Provide the [X, Y] coordinate of the cell's center where the given text is located.  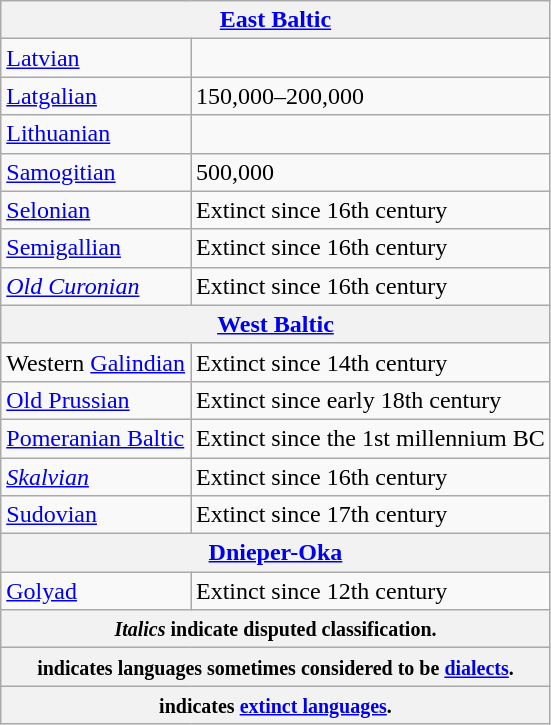
Sudovian [96, 515]
Extinct since 17th century [370, 515]
Old Curonian [96, 286]
Latvian [96, 58]
Western Galindian [96, 362]
Extinct since 12th century [370, 591]
Latgalian [96, 96]
indicates extinct languages. [276, 705]
West Baltic [276, 324]
Pomeranian Baltic [96, 438]
Selonian [96, 210]
Lithuanian [96, 134]
Old Prussian [96, 400]
Samogitian [96, 172]
East Baltic [276, 20]
Golyad [96, 591]
Italics indicate disputed classification. [276, 629]
Dnieper-Oka [276, 553]
Skalvian [96, 477]
Extinct since early 18th century [370, 400]
Extinct since the 1st millennium BC [370, 438]
150,000–200,000 [370, 96]
Semigallian [96, 248]
500,000 [370, 172]
Extinct since 14th century [370, 362]
indicates languages sometimes considered to be dialects. [276, 667]
